From the cell containing the given text, extract its center point as [x, y] coordinate. 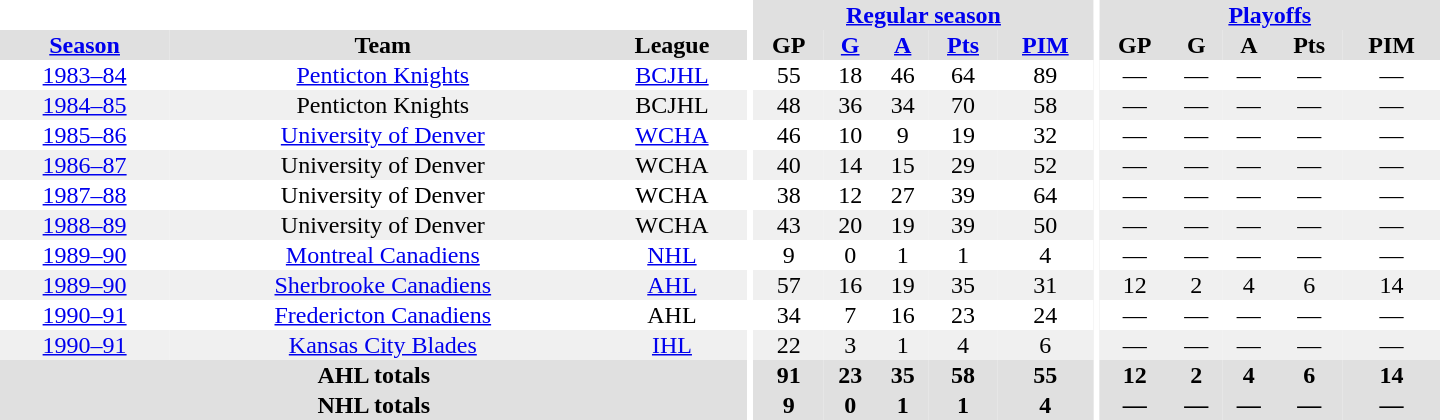
Team [382, 45]
NHL totals [374, 405]
50 [1046, 225]
1985–86 [84, 135]
Montreal Canadiens [382, 255]
52 [1046, 165]
1984–85 [84, 105]
27 [902, 195]
Sherbrooke Canadiens [382, 285]
1986–87 [84, 165]
36 [850, 105]
29 [963, 165]
70 [963, 105]
18 [850, 75]
1988–89 [84, 225]
NHL [672, 255]
Season [84, 45]
League [672, 45]
10 [850, 135]
AHL totals [374, 375]
89 [1046, 75]
Regular season [923, 15]
24 [1046, 315]
38 [788, 195]
Kansas City Blades [382, 345]
48 [788, 105]
IHL [672, 345]
22 [788, 345]
40 [788, 165]
1987–88 [84, 195]
57 [788, 285]
32 [1046, 135]
Playoffs [1270, 15]
31 [1046, 285]
Fredericton Canadiens [382, 315]
3 [850, 345]
91 [788, 375]
7 [850, 315]
15 [902, 165]
1983–84 [84, 75]
20 [850, 225]
43 [788, 225]
